Pinpoint the cell where the given text exists, returning its (X, Y) midpoint coordinate. 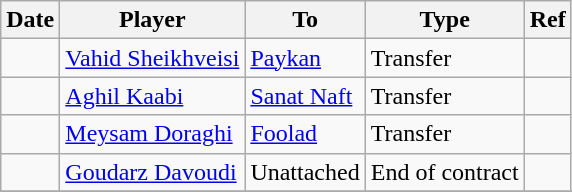
Paykan (305, 58)
Sanat Naft (305, 96)
Ref (548, 20)
Type (444, 20)
Vahid Sheikhveisi (152, 58)
Player (152, 20)
Aghil Kaabi (152, 96)
Date (30, 20)
Unattached (305, 172)
Meysam Doraghi (152, 134)
Foolad (305, 134)
End of contract (444, 172)
Goudarz Davoudi (152, 172)
To (305, 20)
